Locate the cell with the specified text and output its [X, Y] center coordinate. 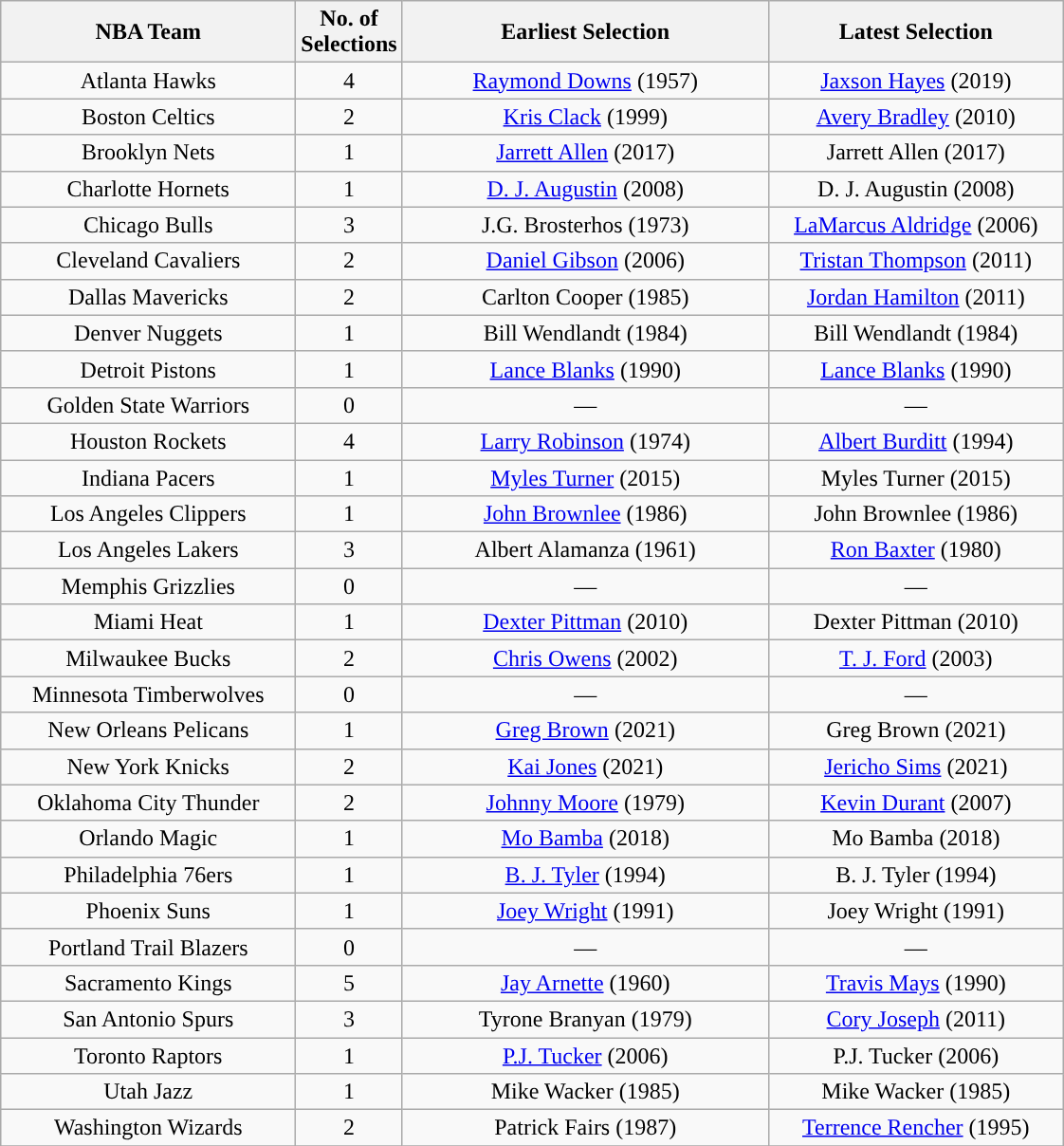
Los Angeles Lakers [148, 550]
Utah Jazz [148, 1092]
Daniel Gibson (2006) [585, 261]
Boston Celtics [148, 117]
Orlando Magic [148, 839]
Patrick Fairs (1987) [585, 1128]
San Antonio Spurs [148, 1019]
T. J. Ford (2003) [916, 658]
Indiana Pacers [148, 477]
Miami Heat [148, 622]
Kai Jones (2021) [585, 767]
Brooklyn Nets [148, 153]
Johnny Moore (1979) [585, 803]
Dallas Mavericks [148, 297]
Phoenix Suns [148, 911]
NBA Team [148, 32]
Memphis Grizzlies [148, 586]
Washington Wizards [148, 1128]
Kris Clack (1999) [585, 117]
Detroit Pistons [148, 369]
Ron Baxter (1980) [916, 550]
Sacramento Kings [148, 983]
Terrence Rencher (1995) [916, 1128]
Cory Joseph (2011) [916, 1019]
Charlotte Hornets [148, 189]
Los Angeles Clippers [148, 514]
Jericho Sims (2021) [916, 767]
Jay Arnette (1960) [585, 983]
Denver Nuggets [148, 333]
Milwaukee Bucks [148, 658]
Minnesota Timberwolves [148, 694]
Philadelphia 76ers [148, 875]
Kevin Durant (2007) [916, 803]
Albert Burditt (1994) [916, 441]
Chris Owens (2002) [585, 658]
Portland Trail Blazers [148, 947]
Travis Mays (1990) [916, 983]
Earliest Selection [585, 32]
New Orleans Pelicans [148, 730]
Larry Robinson (1974) [585, 441]
No. of Selections [349, 32]
LaMarcus Aldridge (2006) [916, 225]
Tristan Thompson (2011) [916, 261]
Atlanta Hawks [148, 81]
Chicago Bulls [148, 225]
Golden State Warriors [148, 405]
J.G. Brosterhos (1973) [585, 225]
Oklahoma City Thunder [148, 803]
Latest Selection [916, 32]
Raymond Downs (1957) [585, 81]
Toronto Raptors [148, 1056]
5 [349, 983]
New York Knicks [148, 767]
Carlton Cooper (1985) [585, 297]
Jordan Hamilton (2011) [916, 297]
Houston Rockets [148, 441]
Cleveland Cavaliers [148, 261]
Jaxson Hayes (2019) [916, 81]
Albert Alamanza (1961) [585, 550]
Avery Bradley (2010) [916, 117]
Tyrone Branyan (1979) [585, 1019]
